Search for the cell housing the specified text and yield its (x, y) center coordinate. 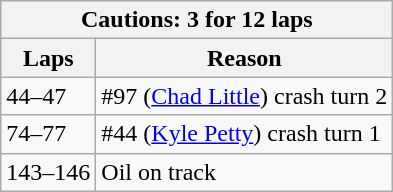
Oil on track (244, 172)
#44 (Kyle Petty) crash turn 1 (244, 134)
Laps (48, 58)
Reason (244, 58)
Cautions: 3 for 12 laps (197, 20)
44–47 (48, 96)
#97 (Chad Little) crash turn 2 (244, 96)
74–77 (48, 134)
143–146 (48, 172)
